Locate the cell with the specified text and output its [x, y] center coordinate. 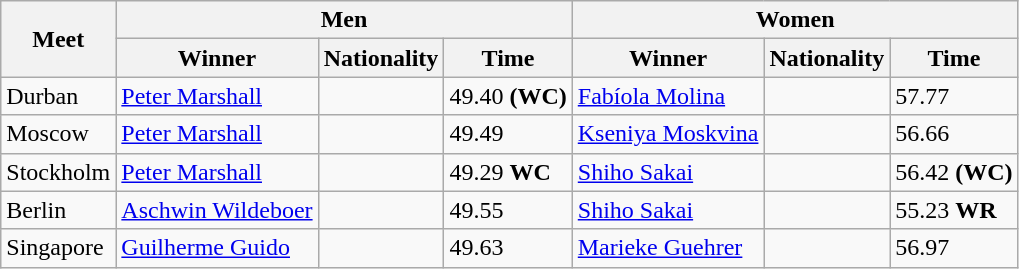
Durban [58, 96]
49.49 [508, 134]
56.97 [954, 248]
56.66 [954, 134]
Guilherme Guido [217, 248]
Stockholm [58, 172]
55.23 WR [954, 210]
49.40 (WC) [508, 96]
Berlin [58, 210]
Women [795, 20]
Marieke Guehrer [668, 248]
Singapore [58, 248]
49.55 [508, 210]
57.77 [954, 96]
Moscow [58, 134]
56.42 (WC) [954, 172]
49.29 WC [508, 172]
Fabíola Molina [668, 96]
49.63 [508, 248]
Kseniya Moskvina [668, 134]
Men [344, 20]
Aschwin Wildeboer [217, 210]
Meet [58, 39]
